From the cell containing the given text, extract its center point as [x, y] coordinate. 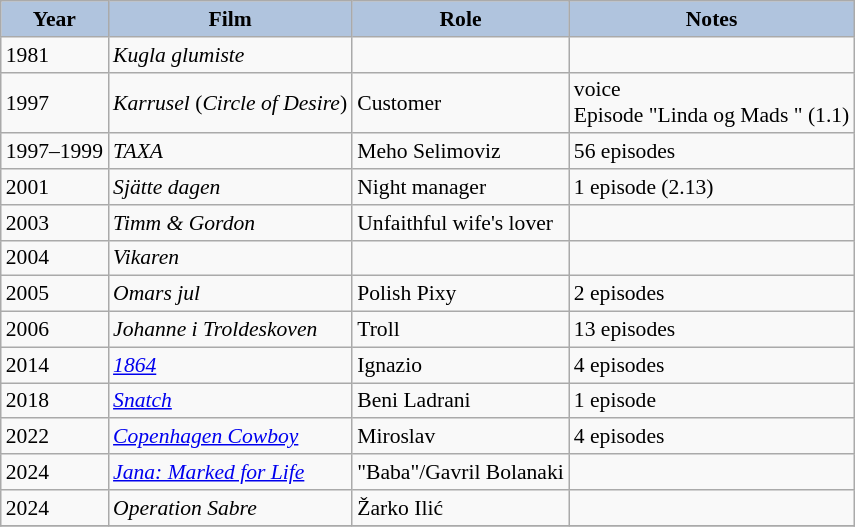
2003 [54, 223]
Customer [460, 102]
Unfaithful wife's lover [460, 223]
Beni Ladrani [460, 401]
Year [54, 19]
2 episodes [712, 294]
Kugla glumiste [230, 55]
Jana: Marked for Life [230, 472]
2006 [54, 330]
Polish Pixy [460, 294]
2005 [54, 294]
1 episode (2.13) [712, 187]
Vikaren [230, 258]
1 episode [712, 401]
voiceEpisode "Linda og Mads " (1.1) [712, 102]
2022 [54, 437]
Meho Selimoviz [460, 152]
56 episodes [712, 152]
Sjätte dagen [230, 187]
Film [230, 19]
Operation Sabre [230, 508]
Karrusel (Circle of Desire) [230, 102]
Miroslav [460, 437]
Role [460, 19]
2018 [54, 401]
Night manager [460, 187]
2001 [54, 187]
Copenhagen Cowboy [230, 437]
Ignazio [460, 365]
Omars jul [230, 294]
Notes [712, 19]
1864 [230, 365]
Žarko Ilić [460, 508]
1997–1999 [54, 152]
1981 [54, 55]
TAXA [230, 152]
Troll [460, 330]
Snatch [230, 401]
Johanne i Troldeskoven [230, 330]
2004 [54, 258]
2014 [54, 365]
Timm & Gordon [230, 223]
1997 [54, 102]
13 episodes [712, 330]
"Baba"/Gavril Bolanaki [460, 472]
